Detect which cell encompasses the target text, then output its (X, Y) center coordinate. 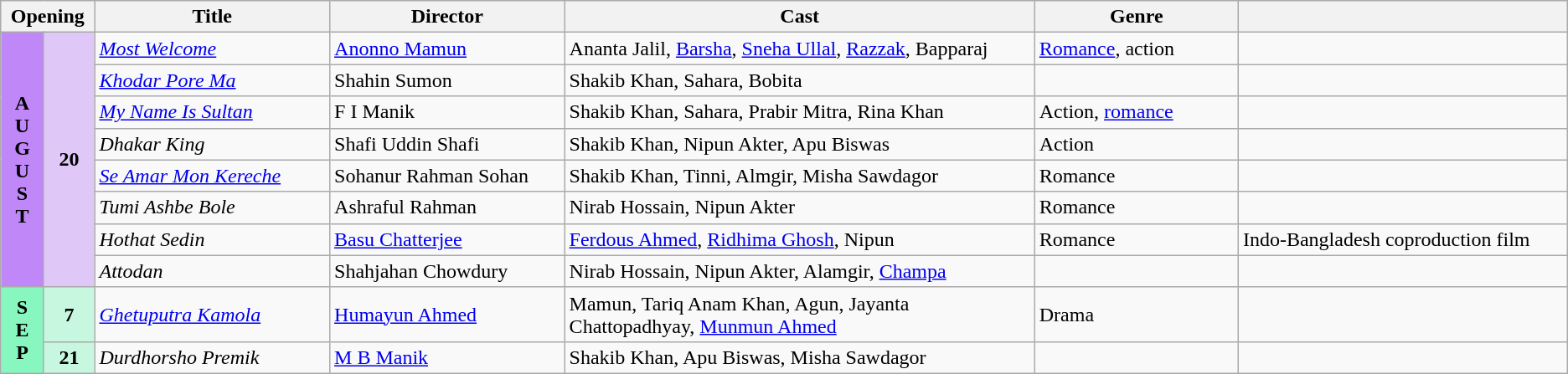
Ferdous Ahmed, Ridhima Ghosh, Nipun (799, 239)
My Name Is Sultan (213, 112)
Action (1136, 144)
Mamun, Tariq Anam Khan, Agun, Jayanta Chattopadhyay, Munmun Ahmed (799, 315)
Dhakar King (213, 144)
Anonno Mamun (447, 49)
Shakib Khan, Apu Biswas, Misha Sawdagor (799, 357)
Durdhorsho Premik (213, 357)
Attodan (213, 271)
20 (69, 160)
Humayun Ahmed (447, 315)
M B Manik (447, 357)
7 (69, 315)
Sohanur Rahman Sohan (447, 176)
F I Manik (447, 112)
Cast (799, 17)
Basu Chatterjee (447, 239)
Ananta Jalil, Barsha, Sneha Ullal, Razzak, Bapparaj (799, 49)
Shakib Khan, Nipun Akter, Apu Biswas (799, 144)
Tumi Ashbe Bole (213, 207)
AUGUST (22, 160)
Shakib Khan, Sahara, Bobita (799, 80)
Indo-Bangladesh coproduction film (1402, 239)
Shahjahan Chowdury (447, 271)
Action, romance (1136, 112)
21 (69, 357)
Ghetuputra Kamola (213, 315)
Hothat Sedin (213, 239)
SEP (22, 330)
Ashraful Rahman (447, 207)
Se Amar Mon Kereche (213, 176)
Shakib Khan, Tinni, Almgir, Misha Sawdagor (799, 176)
Romance, action (1136, 49)
Shakib Khan, Sahara, Prabir Mitra, Rina Khan (799, 112)
Most Welcome (213, 49)
Opening (48, 17)
Nirab Hossain, Nipun Akter, Alamgir, Champa (799, 271)
Shafi Uddin Shafi (447, 144)
Nirab Hossain, Nipun Akter (799, 207)
Drama (1136, 315)
Khodar Pore Ma (213, 80)
Title (213, 17)
Director (447, 17)
Shahin Sumon (447, 80)
Genre (1136, 17)
